Determine the [X, Y] coordinate at the center of the cell enclosing the given text.  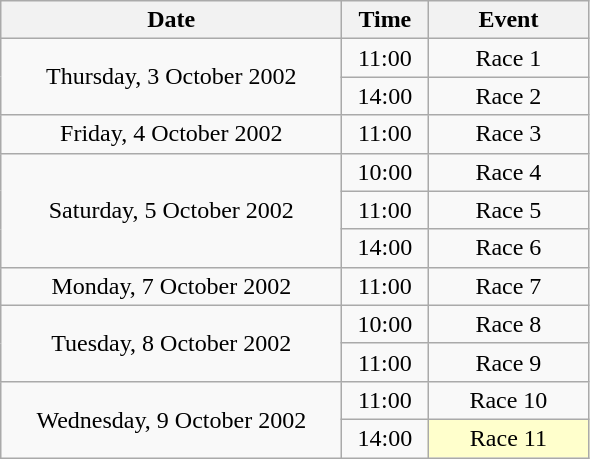
Monday, 7 October 2002 [172, 286]
Race 10 [508, 400]
Race 6 [508, 248]
Race 9 [508, 362]
Tuesday, 8 October 2002 [172, 343]
Race 3 [508, 134]
Race 2 [508, 96]
Race 8 [508, 324]
Saturday, 5 October 2002 [172, 210]
Friday, 4 October 2002 [172, 134]
Thursday, 3 October 2002 [172, 77]
Time [385, 20]
Race 1 [508, 58]
Event [508, 20]
Wednesday, 9 October 2002 [172, 419]
Race 11 [508, 438]
Date [172, 20]
Race 4 [508, 172]
Race 5 [508, 210]
Race 7 [508, 286]
